Detect which cell encompasses the target text, then output its [x, y] center coordinate. 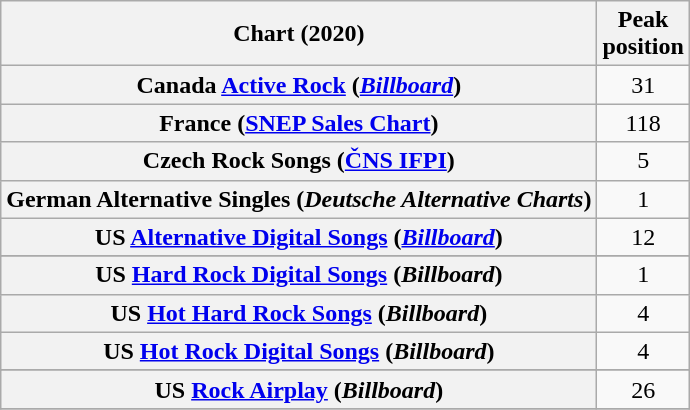
Chart (2020) [299, 34]
France (SNEP Sales Chart) [299, 123]
German Alternative Singles (Deutsche Alternative Charts) [299, 199]
US Hard Rock Digital Songs (Billboard) [299, 275]
US Hot Rock Digital Songs (Billboard) [299, 351]
US Hot Hard Rock Songs (Billboard) [299, 313]
US Rock Airplay (Billboard) [299, 389]
118 [643, 123]
US Alternative Digital Songs (Billboard) [299, 237]
26 [643, 389]
Peakposition [643, 34]
12 [643, 237]
31 [643, 85]
5 [643, 161]
Czech Rock Songs (ČNS IFPI) [299, 161]
Canada Active Rock (Billboard) [299, 85]
